Identify which cell holds the provided text, then report its [x, y] central coordinate. 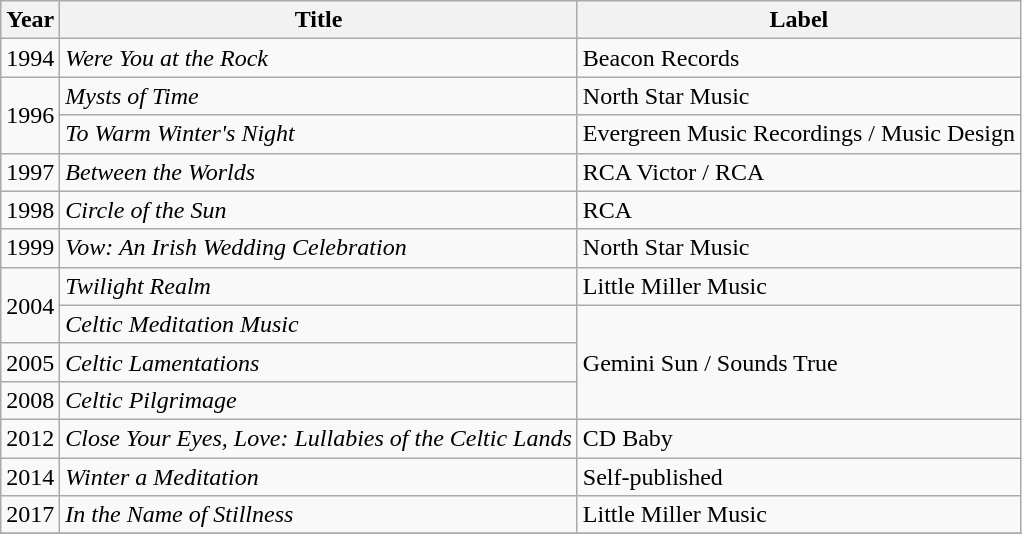
To Warm Winter's Night [319, 134]
Gemini Sun / Sounds True [798, 362]
Winter a Meditation [319, 477]
Twilight Realm [319, 286]
2014 [30, 477]
Close Your Eyes, Love: Lullabies of the Celtic Lands [319, 438]
CD Baby [798, 438]
Circle of the Sun [319, 210]
2017 [30, 515]
Celtic Lamentations [319, 362]
RCA Victor / RCA [798, 172]
1998 [30, 210]
1996 [30, 115]
Title [319, 20]
Celtic Meditation Music [319, 324]
Mysts of Time [319, 96]
Year [30, 20]
2012 [30, 438]
Evergreen Music Recordings / Music Design [798, 134]
In the Name of Stillness [319, 515]
Beacon Records [798, 58]
1994 [30, 58]
RCA [798, 210]
1997 [30, 172]
Were You at the Rock [319, 58]
Between the Worlds [319, 172]
Self-published [798, 477]
Vow: An Irish Wedding Celebration [319, 248]
Celtic Pilgrimage [319, 400]
Label [798, 20]
2005 [30, 362]
2004 [30, 305]
1999 [30, 248]
2008 [30, 400]
